For the text-containing cell, return its midpoint in [X, Y] coordinate format. 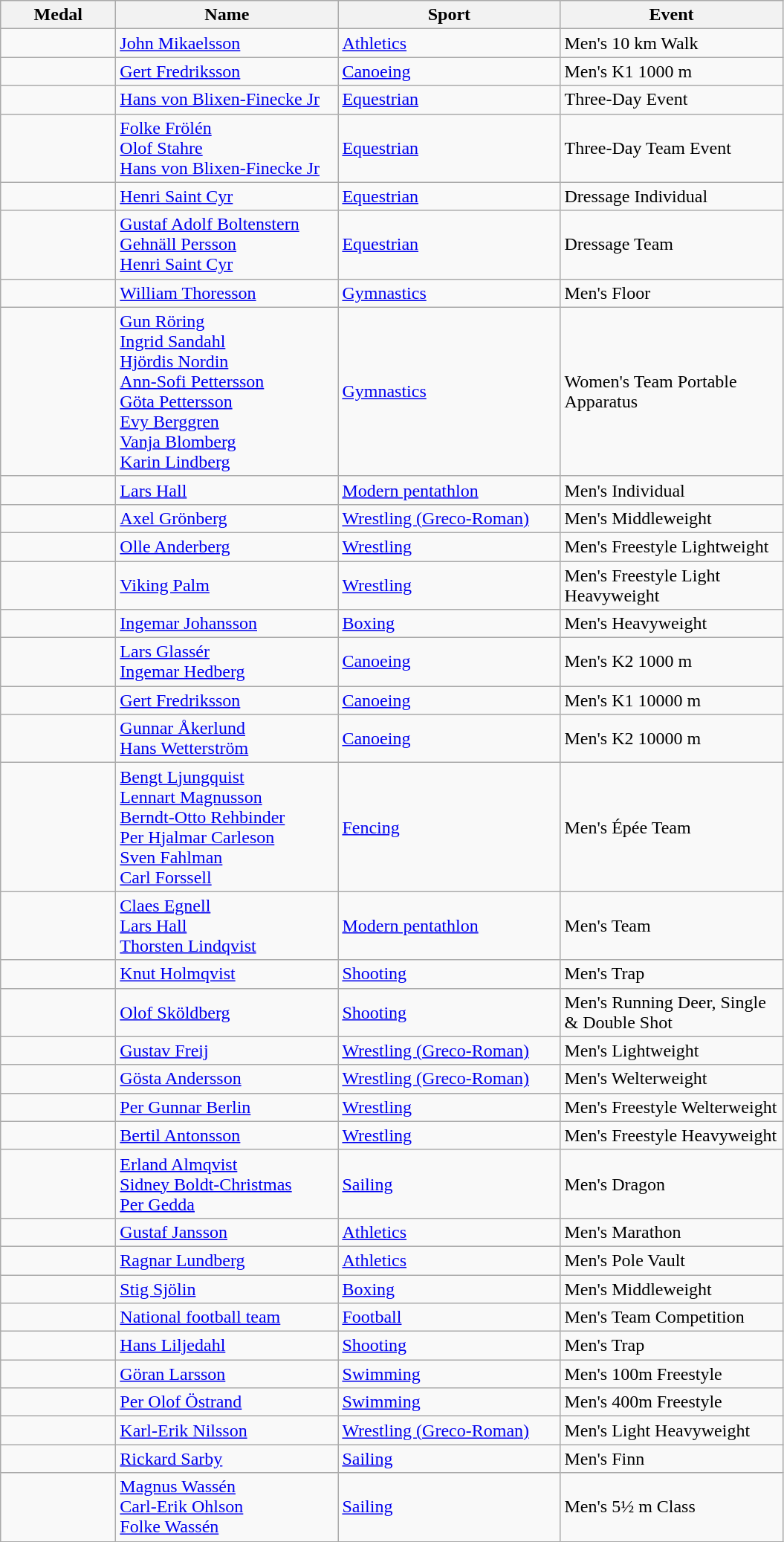
Three-Day Team Event [672, 148]
Per Olof Östrand [227, 1402]
Gunnar ÅkerlundHans Wetterström [227, 739]
Men's Finn [672, 1459]
Fencing [449, 827]
Men's Floor [672, 293]
Women's Team Portable Apparatus [672, 391]
Men's Heavyweight [672, 624]
Gustaf Jansson [227, 1232]
Men's Freestyle Light Heavyweight [672, 584]
National football team [227, 1317]
Magnus WassénCarl-Erik OhlsonFolke Wassén [227, 1507]
Men's Light Heavyweight [672, 1430]
Name [227, 15]
Dressage Team [672, 245]
Men's 400m Freestyle [672, 1402]
Men's K2 1000 m [672, 662]
Men's Team Competition [672, 1317]
Dressage Individual [672, 196]
Men's Pole Vault [672, 1260]
Olle Anderberg [227, 546]
Rickard Sarby [227, 1459]
Gustaf Adolf BoltensternGehnäll PerssonHenri Saint Cyr [227, 245]
Men's 5½ m Class [672, 1507]
Claes EgnellLars HallThorsten Lindqvist [227, 926]
Men's Épée Team [672, 827]
Medal [58, 15]
Göran Larsson [227, 1374]
Erland AlmqvistSidney Boldt-ChristmasPer Gedda [227, 1184]
Bertil Antonsson [227, 1135]
Men's Individual [672, 490]
Men's Freestyle Lightweight [672, 546]
Sport [449, 15]
Men's Freestyle Welterweight [672, 1107]
Event [672, 15]
Olof Sköldberg [227, 1013]
Men's Dragon [672, 1184]
Men's 100m Freestyle [672, 1374]
Men's K2 10000 m [672, 739]
Gösta Andersson [227, 1079]
Men's Welterweight [672, 1079]
Stig Sjölin [227, 1288]
Men's Team [672, 926]
Men's K1 10000 m [672, 700]
Three-Day Event [672, 100]
Folke FrölénOlof StahreHans von Blixen-Finecke Jr [227, 148]
Lars Hall [227, 490]
Gustav Freij [227, 1051]
Men's Freestyle Heavyweight [672, 1135]
Men's K1 1000 m [672, 71]
Men's Marathon [672, 1232]
Karl-Erik Nilsson [227, 1430]
John Mikaelsson [227, 43]
Ingemar Johansson [227, 624]
Hans von Blixen-Finecke Jr [227, 100]
Per Gunnar Berlin [227, 1107]
Men's Lightweight [672, 1051]
Hans Liljedahl [227, 1346]
Bengt LjungquistLennart MagnussonBerndt-Otto RehbinderPer Hjalmar CarlesonSven FahlmanCarl Forssell [227, 827]
Henri Saint Cyr [227, 196]
Viking Palm [227, 584]
Lars GlassérIngemar Hedberg [227, 662]
Men's 10 km Walk [672, 43]
Ragnar Lundberg [227, 1260]
Knut Holmqvist [227, 974]
William Thoresson [227, 293]
Gun RöringIngrid SandahlHjördis NordinAnn-Sofi PetterssonGöta PetterssonEvy BerggrenVanja BlombergKarin Lindberg [227, 391]
Men's Running Deer, Single & Double Shot [672, 1013]
Axel Grönberg [227, 518]
Football [449, 1317]
